Detect which cell encompasses the target text, then output its (x, y) center coordinate. 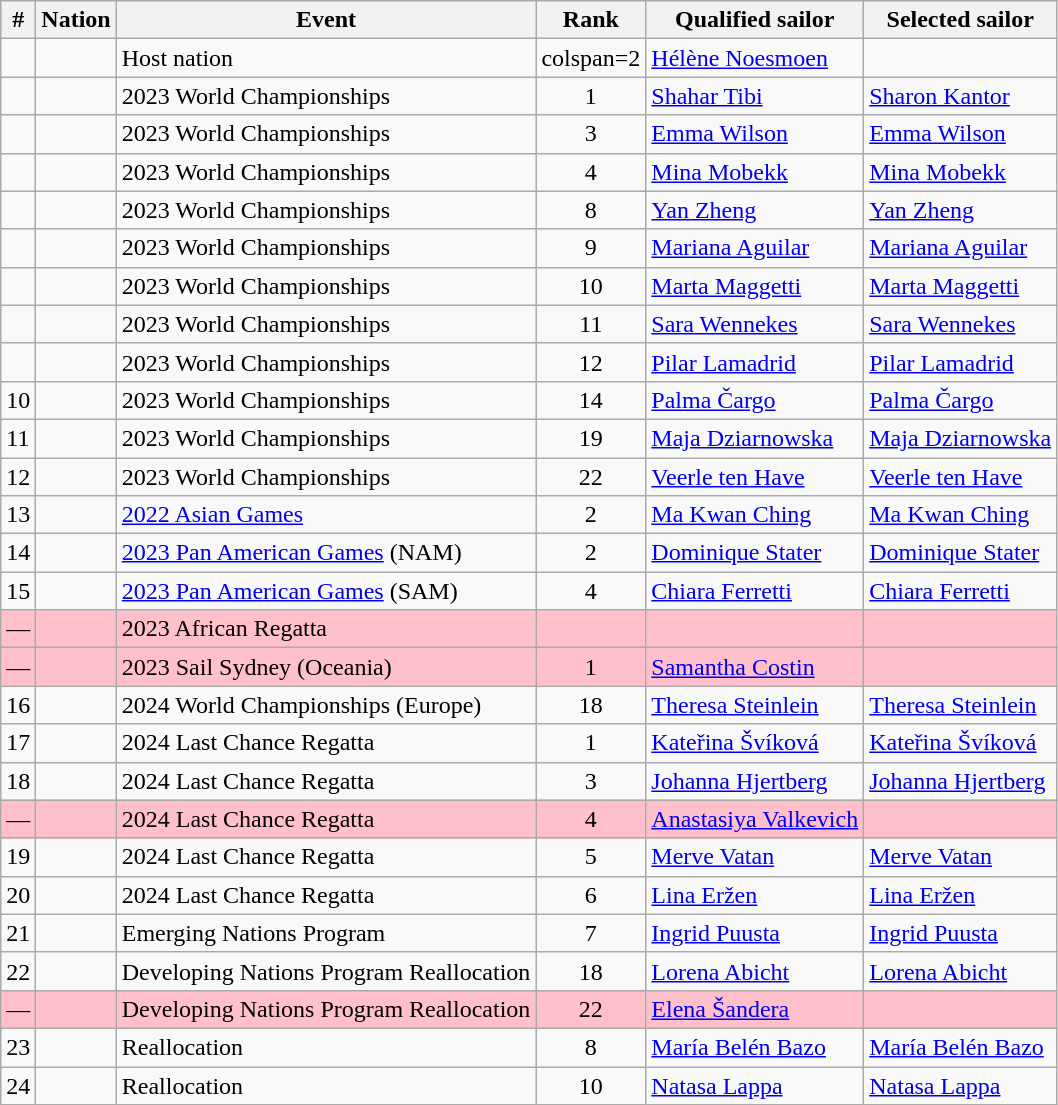
15 (18, 591)
2024 World Championships (Europe) (326, 705)
Hélène Noesmoen (755, 58)
Event (326, 20)
2023 Sail Sydney (Oceania) (326, 667)
13 (18, 515)
17 (18, 743)
6 (591, 895)
20 (18, 895)
Anastasiya Valkevich (755, 819)
Shahar Tibi (755, 96)
Rank (591, 20)
colspan=2 (591, 58)
9 (591, 248)
Emerging Nations Program (326, 933)
Sharon Kantor (960, 96)
5 (591, 857)
Host nation (326, 58)
2022 Asian Games (326, 515)
2023 Pan American Games (SAM) (326, 591)
Nation (76, 20)
2023 Pan American Games (NAM) (326, 553)
24 (18, 1085)
Samantha Costin (755, 667)
21 (18, 933)
7 (591, 933)
23 (18, 1047)
16 (18, 705)
# (18, 20)
Elena Šandera (755, 1009)
Qualified sailor (755, 20)
Selected sailor (960, 20)
2023 African Regatta (326, 629)
